Determine the (X, Y) coordinate at the center of the cell enclosing the given text.  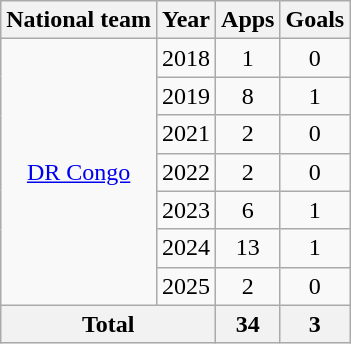
2019 (186, 96)
13 (248, 248)
National team (79, 20)
2018 (186, 58)
2025 (186, 286)
2023 (186, 210)
Apps (248, 20)
2022 (186, 172)
DR Congo (79, 172)
2024 (186, 248)
8 (248, 96)
2021 (186, 134)
3 (315, 324)
Total (108, 324)
34 (248, 324)
6 (248, 210)
Year (186, 20)
Goals (315, 20)
